Capture the cell that displays the provided text and extract its [X, Y] central coordinate. 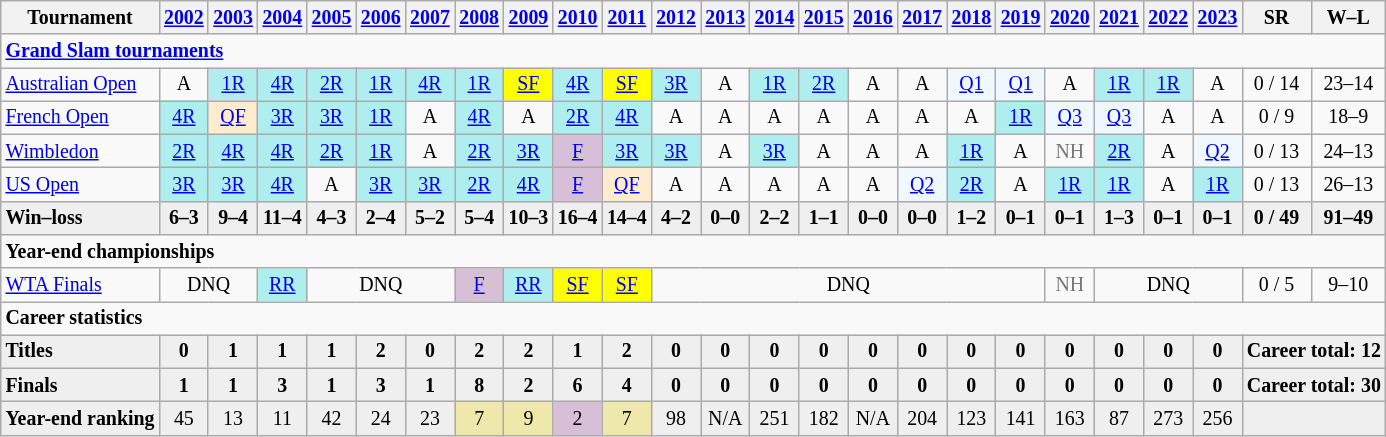
2012 [676, 18]
W–L [1348, 18]
1–1 [824, 218]
0 / 5 [1276, 284]
Win–loss [80, 218]
16–4 [578, 218]
2013 [726, 18]
4–2 [676, 218]
26–13 [1348, 184]
2018 [972, 18]
2006 [380, 18]
2007 [430, 18]
2020 [1070, 18]
2021 [1118, 18]
14–4 [626, 218]
4 [626, 386]
87 [1118, 418]
45 [184, 418]
98 [676, 418]
2017 [922, 18]
2014 [774, 18]
204 [922, 418]
23 [430, 418]
18–9 [1348, 118]
2005 [332, 18]
9–4 [232, 218]
Year-end ranking [80, 418]
23–14 [1348, 84]
2–2 [774, 218]
2023 [1218, 18]
5–4 [480, 218]
Finals [80, 386]
123 [972, 418]
2019 [1020, 18]
French Open [80, 118]
251 [774, 418]
24 [380, 418]
163 [1070, 418]
1–3 [1118, 218]
182 [824, 418]
Career statistics [694, 318]
4–3 [332, 218]
273 [1168, 418]
0 / 14 [1276, 84]
Grand Slam tournaments [694, 50]
SR [1276, 18]
Australian Open [80, 84]
0 / 9 [1276, 118]
42 [332, 418]
141 [1020, 418]
2–4 [380, 218]
US Open [80, 184]
2016 [872, 18]
256 [1218, 418]
2015 [824, 18]
0 / 49 [1276, 218]
2011 [626, 18]
13 [232, 418]
2002 [184, 18]
6 [578, 386]
1–2 [972, 218]
Titles [80, 352]
WTA Finals [80, 284]
Career total: 12 [1314, 352]
11 [282, 418]
2004 [282, 18]
11–4 [282, 218]
Career total: 30 [1314, 386]
2009 [528, 18]
Year-end championships [694, 252]
2008 [480, 18]
24–13 [1348, 152]
2003 [232, 18]
9 [528, 418]
2010 [578, 18]
Tournament [80, 18]
91–49 [1348, 218]
10–3 [528, 218]
2022 [1168, 18]
5–2 [430, 218]
9–10 [1348, 284]
6–3 [184, 218]
8 [480, 386]
Wimbledon [80, 152]
